For the text-containing cell, return its midpoint in (x, y) coordinate format. 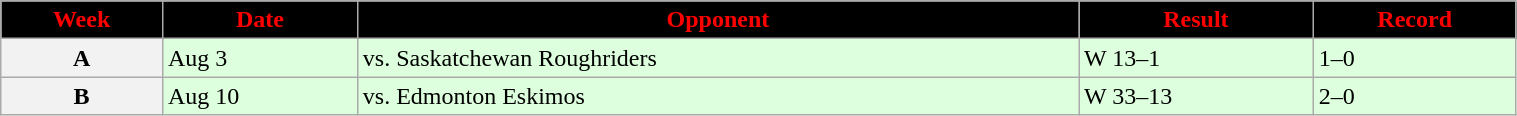
W 13–1 (1196, 58)
B (82, 96)
Week (82, 20)
Date (260, 20)
2–0 (1414, 96)
Opponent (718, 20)
1–0 (1414, 58)
Result (1196, 20)
vs. Saskatchewan Roughriders (718, 58)
W 33–13 (1196, 96)
Aug 10 (260, 96)
Record (1414, 20)
A (82, 58)
vs. Edmonton Eskimos (718, 96)
Aug 3 (260, 58)
